Locate the cell with the specified text and output its (X, Y) center coordinate. 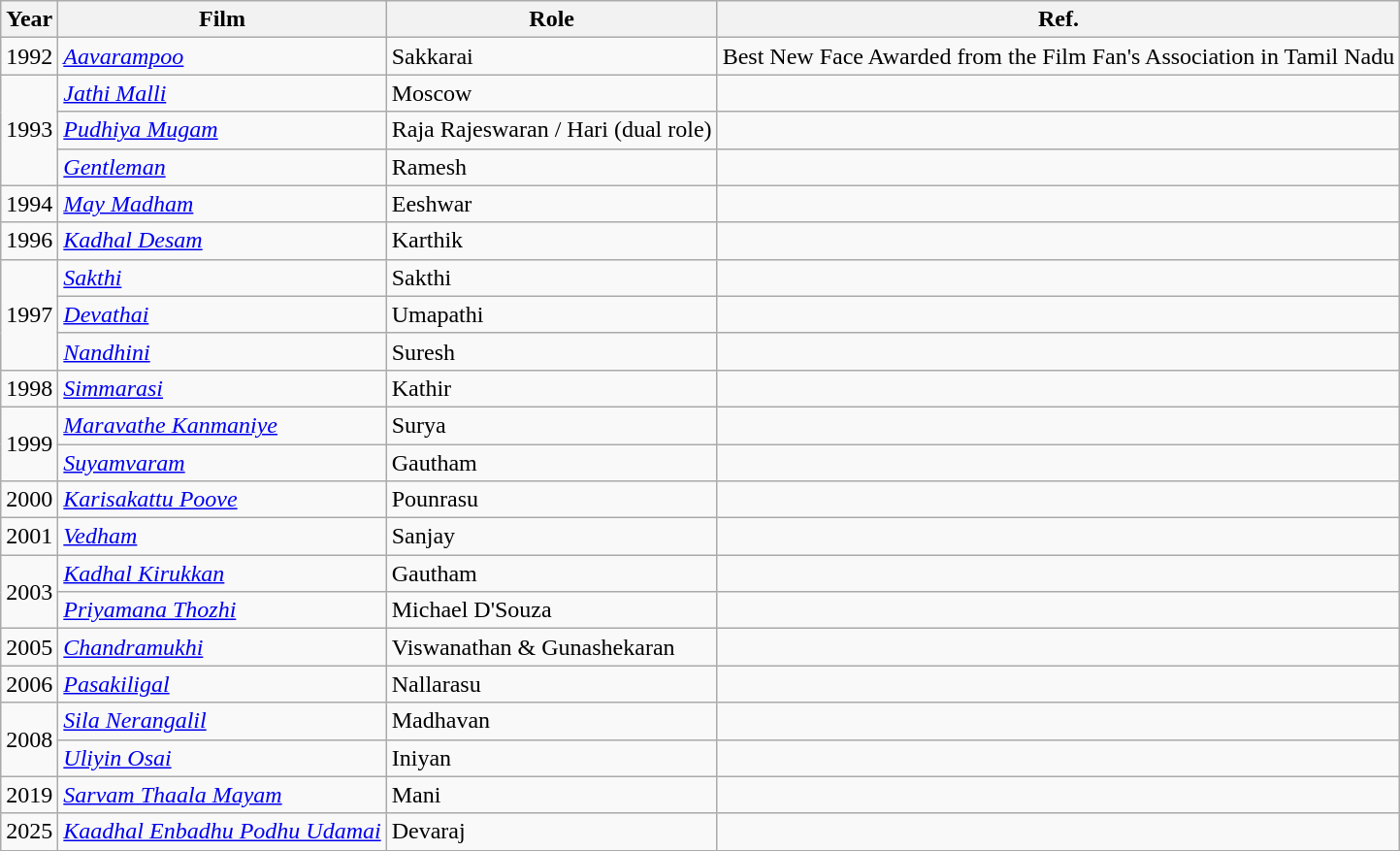
1998 (29, 388)
Madhavan (551, 721)
Uliyin Osai (222, 758)
Pudhiya Mugam (222, 130)
Vedham (222, 537)
Ramesh (551, 167)
Kathir (551, 388)
Suyamvaram (222, 463)
2005 (29, 647)
Sakkarai (551, 56)
1992 (29, 56)
Jathi Malli (222, 93)
Chandramukhi (222, 647)
2006 (29, 684)
2019 (29, 795)
Devathai (222, 314)
Kaadhal Enbadhu Podhu Udamai (222, 832)
Aavarampoo (222, 56)
Suresh (551, 351)
Iniyan (551, 758)
Maravathe Kanmaniye (222, 425)
Film (222, 19)
Best New Face Awarded from the Film Fan's Association in Tamil Nadu (1058, 56)
1994 (29, 204)
Raja Rajeswaran / Hari (dual role) (551, 130)
Mani (551, 795)
2025 (29, 832)
Moscow (551, 93)
Eeshwar (551, 204)
Karisakattu Poove (222, 500)
Ref. (1058, 19)
Gentleman (222, 167)
Karthik (551, 241)
Devaraj (551, 832)
2008 (29, 739)
Viswanathan & Gunashekaran (551, 647)
Kadhal Desam (222, 241)
Pounrasu (551, 500)
1997 (29, 314)
1993 (29, 130)
Sila Nerangalil (222, 721)
Surya (551, 425)
Nallarasu (551, 684)
Michael D'Souza (551, 610)
Year (29, 19)
2001 (29, 537)
1996 (29, 241)
1999 (29, 443)
Umapathi (551, 314)
Priyamana Thozhi (222, 610)
2003 (29, 592)
Sanjay (551, 537)
Nandhini (222, 351)
Pasakiligal (222, 684)
Kadhal Kirukkan (222, 573)
Role (551, 19)
Simmarasi (222, 388)
2000 (29, 500)
May Madham (222, 204)
Sarvam Thaala Mayam (222, 795)
